Output the [x, y] coordinate of the center of the cell containing the given text.  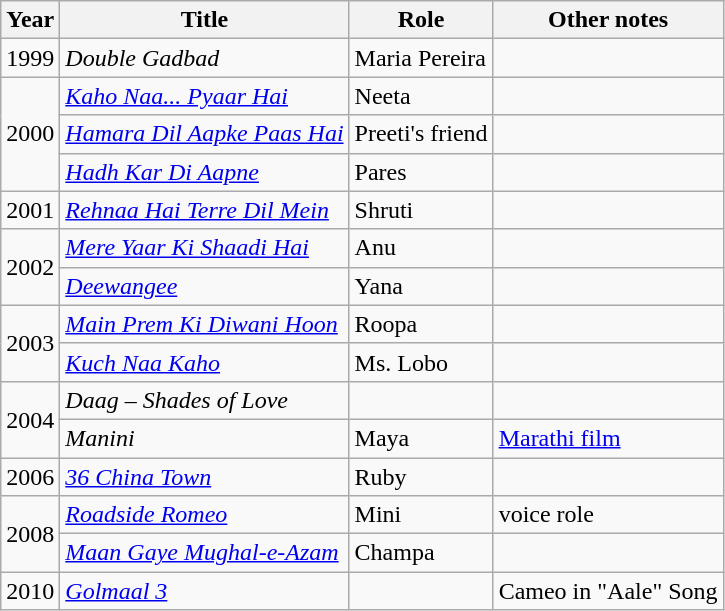
Deewangee [204, 286]
2004 [30, 419]
Hadh Kar Di Aapne [204, 172]
Rehnaa Hai Terre Dil Mein [204, 210]
Yana [421, 286]
Hamara Dil Aapke Paas Hai [204, 134]
2000 [30, 134]
Cameo in "Aale" Song [608, 591]
Preeti's friend [421, 134]
Anu [421, 248]
Mere Yaar Ki Shaadi Hai [204, 248]
Daag – Shades of Love [204, 400]
voice role [608, 515]
2002 [30, 267]
Shruti [421, 210]
Title [204, 20]
1999 [30, 58]
Roopa [421, 324]
Mini [421, 515]
Roadside Romeo [204, 515]
Main Prem Ki Diwani Hoon [204, 324]
Neeta [421, 96]
Kuch Naa Kaho [204, 362]
Year [30, 20]
Ruby [421, 477]
Maya [421, 438]
Role [421, 20]
Pares [421, 172]
Kaho Naa... Pyaar Hai [204, 96]
Ms. Lobo [421, 362]
Maan Gaye Mughal-e-Azam [204, 553]
Manini [204, 438]
Maria Pereira [421, 58]
Marathi film [608, 438]
2006 [30, 477]
2003 [30, 343]
36 China Town [204, 477]
2008 [30, 534]
Golmaal 3 [204, 591]
Double Gadbad [204, 58]
2001 [30, 210]
Other notes [608, 20]
2010 [30, 591]
Champa [421, 553]
